Provide the (x, y) coordinate of the cell's center where the given text is located.  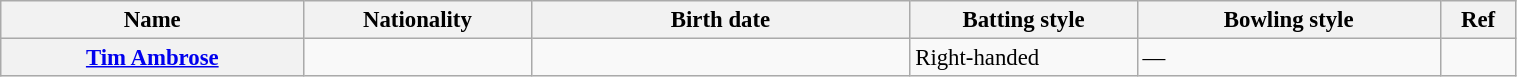
Tim Ambrose (152, 58)
Nationality (418, 20)
Batting style (1024, 20)
Birth date (720, 20)
Name (152, 20)
— (1288, 58)
Ref (1478, 20)
Right-handed (1024, 58)
Bowling style (1288, 20)
